For the text-containing cell, return its midpoint in [X, Y] coordinate format. 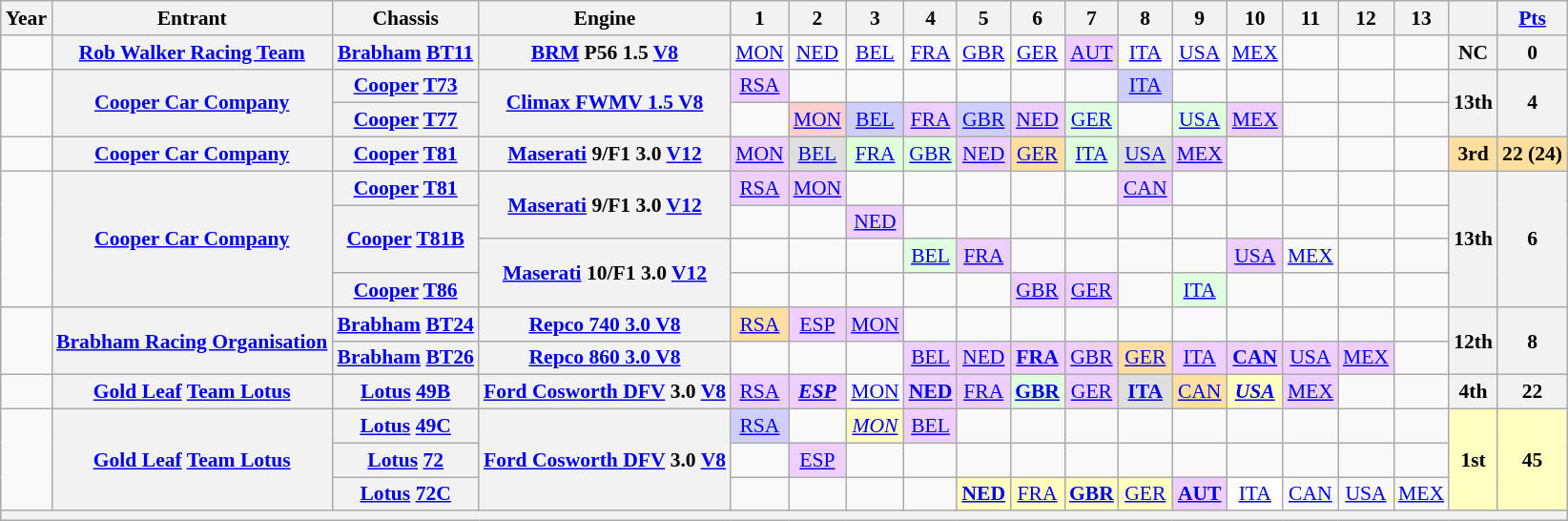
Lotus 49B [404, 392]
22 (24) [1532, 155]
Repco 740 3.0 V8 [605, 324]
45 [1532, 460]
12 [1366, 18]
3rd [1473, 155]
10 [1255, 18]
Lotus 49C [404, 427]
13 [1421, 18]
22 [1532, 392]
Cooper T86 [404, 290]
Lotus 72 [404, 460]
Rob Walker Racing Team [192, 52]
0 [1532, 52]
Brabham BT26 [404, 358]
Lotus 72C [404, 494]
Year [27, 18]
9 [1200, 18]
Brabham BT11 [404, 52]
Engine [605, 18]
3 [876, 18]
7 [1091, 18]
Maserati 10/F1 3.0 V12 [605, 273]
11 [1310, 18]
Brabham BT24 [404, 324]
Cooper T81B [404, 239]
4th [1473, 392]
Brabham Racing Organisation [192, 342]
Cooper T73 [404, 86]
Cooper T77 [404, 120]
1st [1473, 460]
Chassis [404, 18]
5 [983, 18]
12th [1473, 342]
Entrant [192, 18]
BRM P56 1.5 V8 [605, 52]
Climax FWMV 1.5 V8 [605, 103]
NC [1473, 52]
Repco 860 3.0 V8 [605, 358]
Pts [1532, 18]
2 [818, 18]
1 [759, 18]
